Pinpoint the cell where the given text exists, returning its (X, Y) midpoint coordinate. 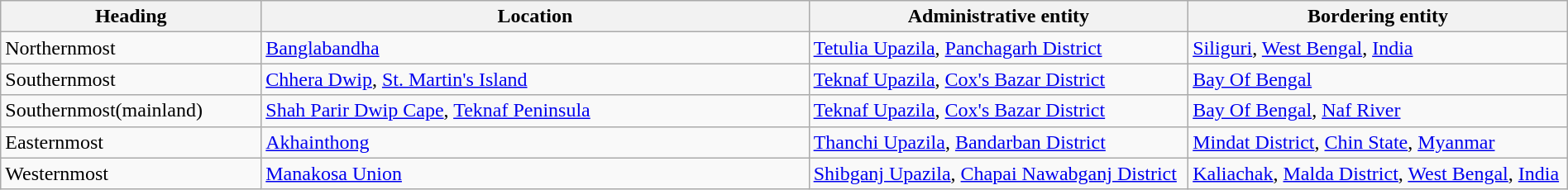
Shah Parir Dwip Cape, Teknaf Peninsula (535, 111)
Chhera Dwip, St. Martin's Island (535, 79)
Bordering entity (1378, 17)
Thanchi Upazila, Bandarban District (999, 142)
Shibganj Upazila, Chapai Nawabganj District (999, 173)
Banglabandha (535, 48)
Northernmost (131, 48)
Mindat District, Chin State, Myanmar (1378, 142)
Siliguri, West Bengal, India (1378, 48)
Location (535, 17)
Tetulia Upazila, Panchagarh District (999, 48)
Westernmost (131, 173)
Bay Of Bengal (1378, 79)
Akhainthong (535, 142)
Bay Of Bengal, Naf River (1378, 111)
Heading (131, 17)
Southernmost (131, 79)
Southernmost(mainland) (131, 111)
Easternmost (131, 142)
Manakosa Union (535, 173)
Kaliachak, Malda District, West Bengal, India (1378, 173)
Administrative entity (999, 17)
